From the cell containing the given text, extract its center point as [x, y] coordinate. 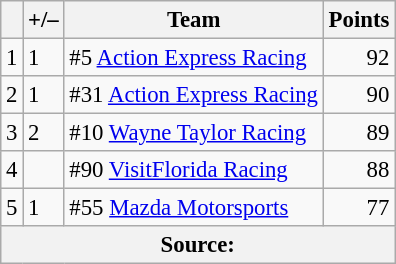
88 [358, 170]
#31 Action Express Racing [194, 95]
Source: [198, 245]
Points [358, 20]
89 [358, 133]
77 [358, 208]
#5 Action Express Racing [194, 58]
5 [12, 208]
#10 Wayne Taylor Racing [194, 133]
92 [358, 58]
3 [12, 133]
Team [194, 20]
90 [358, 95]
+/– [44, 20]
#55 Mazda Motorsports [194, 208]
4 [12, 170]
#90 VisitFlorida Racing [194, 170]
